Locate the cell with the specified text and output its [X, Y] center coordinate. 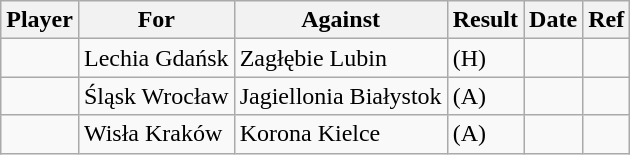
Against [340, 20]
Jagiellonia Białystok [340, 96]
Player [40, 20]
Result [485, 20]
Korona Kielce [340, 134]
Śląsk Wrocław [156, 96]
Zagłębie Lubin [340, 58]
(H) [485, 58]
Date [554, 20]
For [156, 20]
Wisła Kraków [156, 134]
Ref [606, 20]
Lechia Gdańsk [156, 58]
